Extract the [x, y] coordinate from the center of the cell holding the provided text.  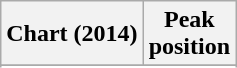
Chart (2014) [72, 34]
Peakposition [189, 34]
